Locate the cell with the specified text and output its (X, Y) center coordinate. 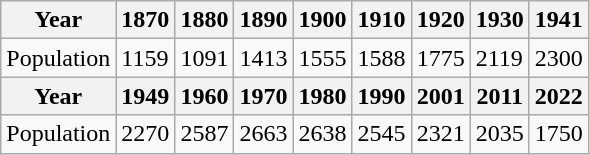
1949 (146, 96)
1159 (146, 58)
1091 (204, 58)
1775 (440, 58)
2638 (322, 134)
1970 (264, 96)
2663 (264, 134)
1588 (382, 58)
2119 (500, 58)
1910 (382, 20)
1555 (322, 58)
1941 (558, 20)
2270 (146, 134)
1413 (264, 58)
1980 (322, 96)
2321 (440, 134)
1960 (204, 96)
2022 (558, 96)
1920 (440, 20)
2001 (440, 96)
2587 (204, 134)
2300 (558, 58)
1870 (146, 20)
2035 (500, 134)
1990 (382, 96)
2545 (382, 134)
1890 (264, 20)
1880 (204, 20)
1900 (322, 20)
1750 (558, 134)
2011 (500, 96)
1930 (500, 20)
